Locate the cell with the specified text and output its [x, y] center coordinate. 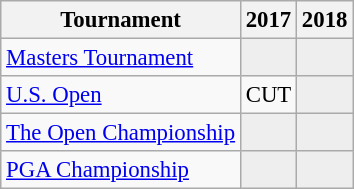
2017 [268, 20]
Tournament [121, 20]
2018 [325, 20]
The Open Championship [121, 133]
Masters Tournament [121, 58]
CUT [268, 95]
U.S. Open [121, 95]
PGA Championship [121, 170]
